Extract the [X, Y] coordinate from the center of the cell holding the provided text.  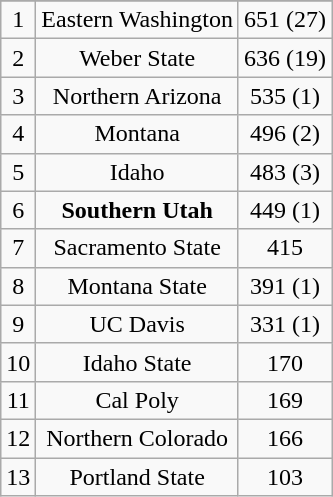
13 [18, 477]
Portland State [138, 477]
12 [18, 438]
651 (27) [284, 20]
Montana State [138, 286]
103 [284, 477]
2 [18, 58]
169 [284, 400]
Northern Colorado [138, 438]
9 [18, 324]
Idaho State [138, 362]
Sacramento State [138, 248]
483 (3) [284, 172]
1 [18, 20]
Eastern Washington [138, 20]
415 [284, 248]
11 [18, 400]
5 [18, 172]
331 (1) [284, 324]
7 [18, 248]
6 [18, 210]
166 [284, 438]
Idaho [138, 172]
8 [18, 286]
3 [18, 96]
391 (1) [284, 286]
Northern Arizona [138, 96]
170 [284, 362]
449 (1) [284, 210]
636 (19) [284, 58]
Cal Poly [138, 400]
4 [18, 134]
535 (1) [284, 96]
496 (2) [284, 134]
Montana [138, 134]
Weber State [138, 58]
Southern Utah [138, 210]
10 [18, 362]
UC Davis [138, 324]
